For the text-containing cell, return its midpoint in (X, Y) coordinate format. 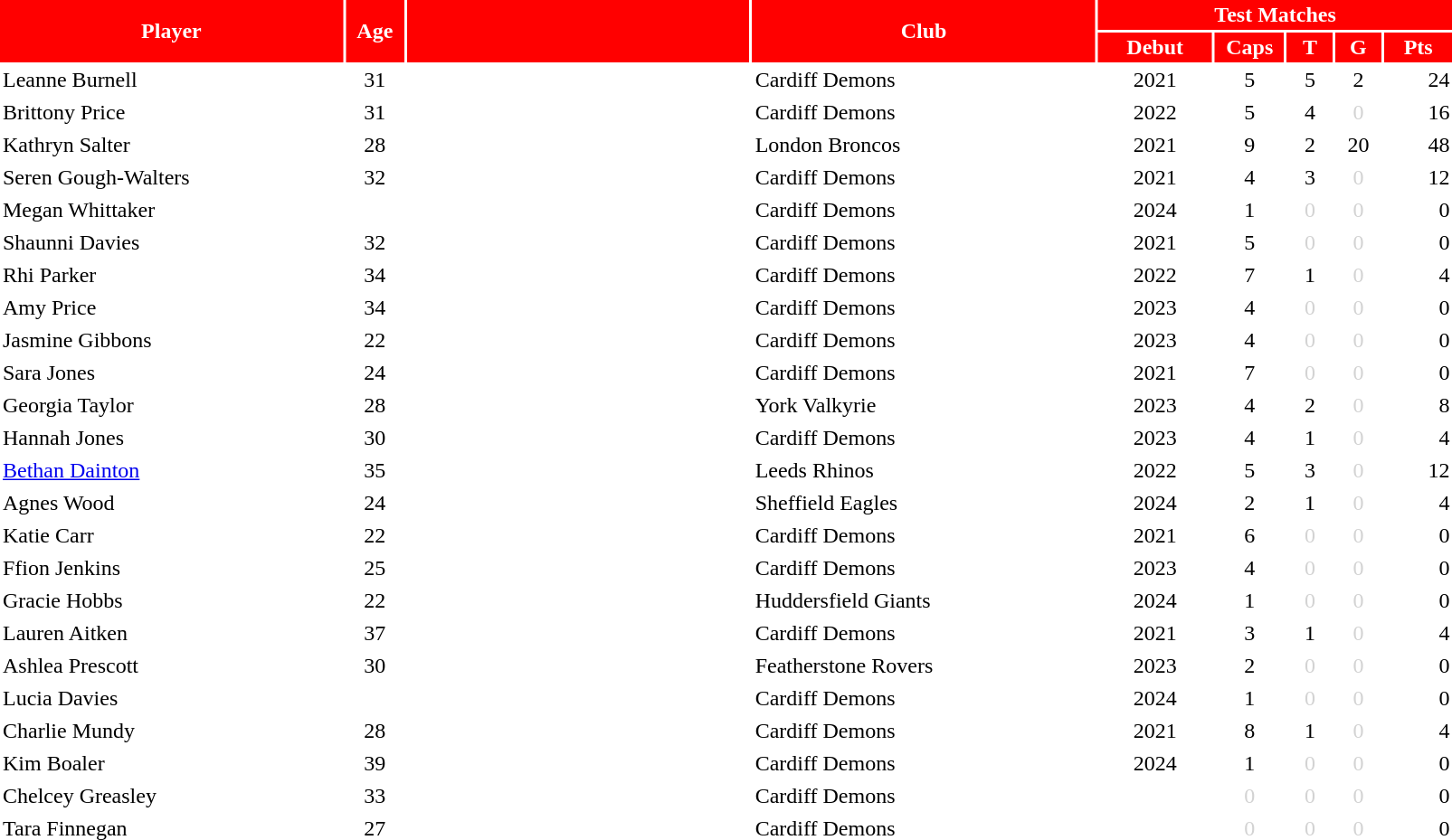
Leanne Burnell (172, 80)
Chelcey Greasley (172, 796)
Rhi Parker (172, 275)
Amy Price (172, 307)
G (1358, 47)
8 (1250, 731)
Leeds Rhinos (925, 470)
35 (375, 470)
39 (375, 763)
9 (1250, 145)
Katie Carr (172, 535)
Agnes Wood (172, 503)
T (1310, 47)
Jasmine Gibbons (172, 340)
Megan Whittaker (172, 210)
York Valkyrie (925, 405)
25 (375, 568)
Huddersfield Giants (925, 600)
6 (1250, 535)
Lucia Davies (172, 698)
Club (925, 31)
Lauren Aitken (172, 633)
Caps (1250, 47)
Shaunni Davies (172, 242)
Sara Jones (172, 373)
33 (375, 796)
37 (375, 633)
London Broncos (925, 145)
Kim Boaler (172, 763)
Brittony Price (172, 112)
Age (375, 31)
Player (172, 31)
Gracie Hobbs (172, 600)
Ashlea Prescott (172, 665)
Ffion Jenkins (172, 568)
Georgia Taylor (172, 405)
Featherstone Rovers (925, 665)
20 (1358, 145)
Debut (1155, 47)
Sheffield Eagles (925, 503)
Bethan Dainton (172, 470)
Hannah Jones (172, 438)
Kathryn Salter (172, 145)
Seren Gough-Walters (172, 177)
Charlie Mundy (172, 731)
